Return the (X, Y) coordinate for the center point of the cell that contains the specified text.  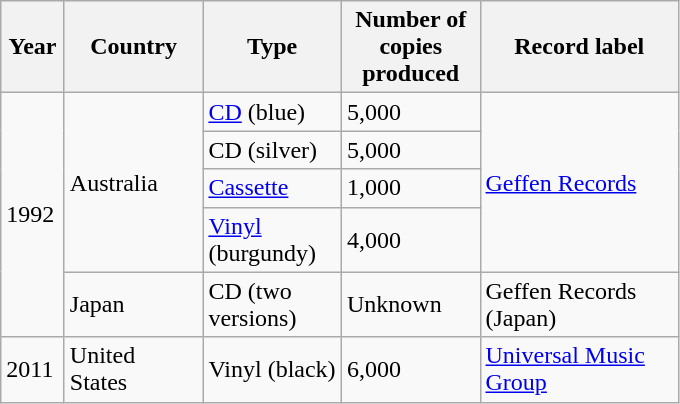
Vinyl (black) (272, 370)
Geffen Records (580, 182)
Vinyl (burgundy) (272, 240)
Geffen Records (Japan) (580, 304)
CD (blue) (272, 112)
2011 (33, 370)
1992 (33, 215)
Cassette (272, 188)
Record label (580, 47)
Type (272, 47)
Country (134, 47)
Japan (134, 304)
Number of copies produced (410, 47)
CD (silver) (272, 150)
Australia (134, 182)
United States (134, 370)
Year (33, 47)
6,000 (410, 370)
4,000 (410, 240)
Unknown (410, 304)
CD (two versions) (272, 304)
Universal Music Group (580, 370)
1,000 (410, 188)
